From the cell containing the given text, extract its center point as [x, y] coordinate. 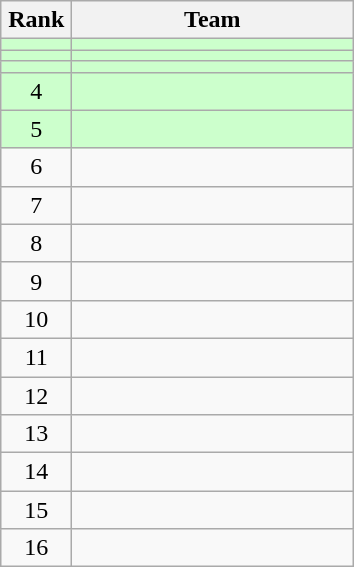
Team [212, 20]
13 [36, 434]
12 [36, 395]
11 [36, 357]
5 [36, 129]
7 [36, 205]
15 [36, 510]
14 [36, 472]
9 [36, 281]
Rank [36, 20]
16 [36, 548]
6 [36, 167]
8 [36, 243]
4 [36, 91]
10 [36, 319]
